Capture the cell that displays the provided text and extract its (x, y) central coordinate. 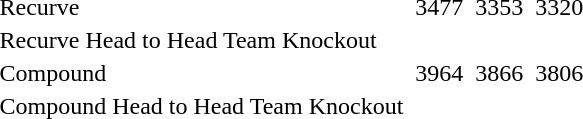
3964 (440, 73)
3866 (500, 73)
